For the text-containing cell, return its midpoint in [x, y] coordinate format. 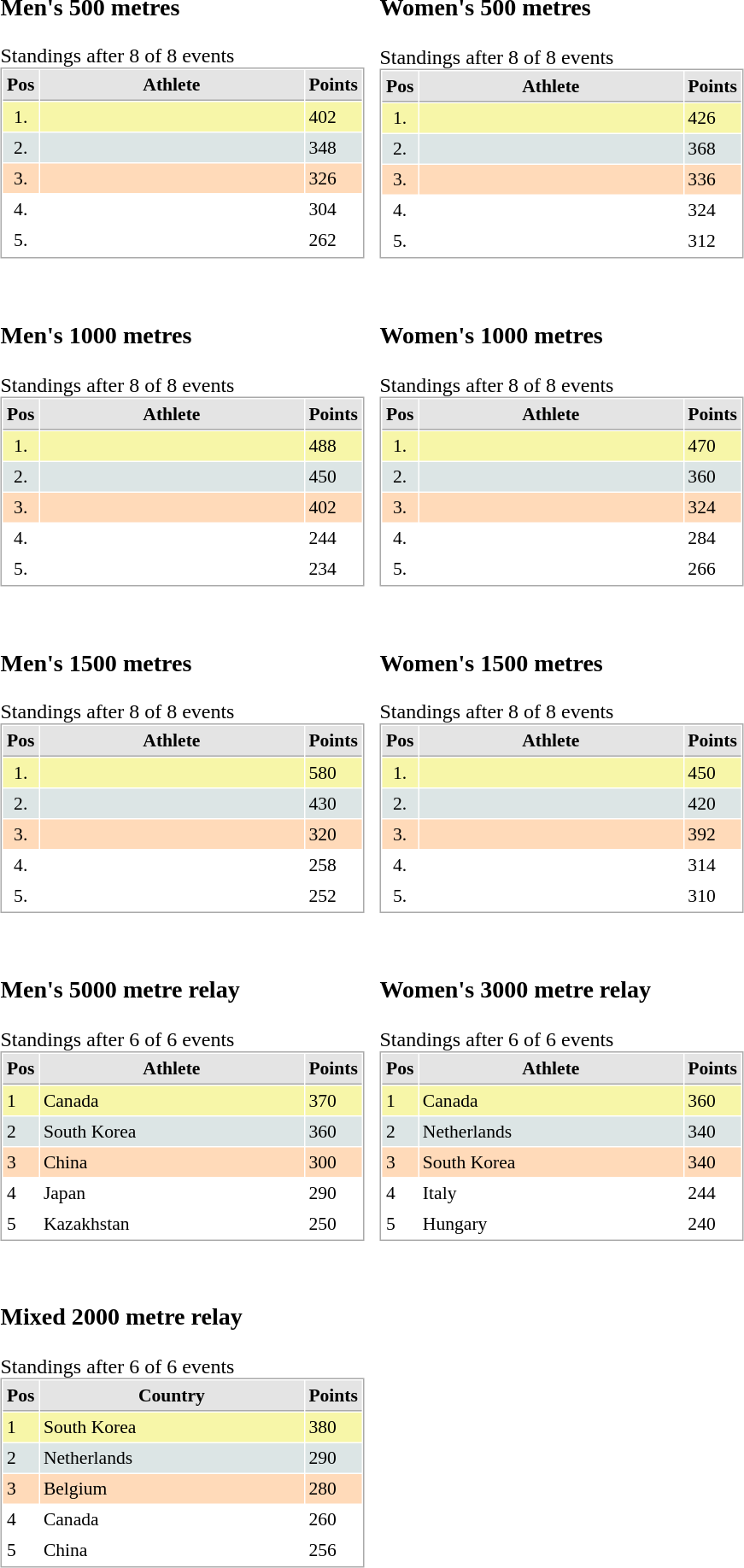
260 [333, 1519]
284 [712, 538]
310 [712, 896]
392 [712, 834]
256 [333, 1550]
Italy [550, 1192]
Kazakhstan [171, 1223]
336 [712, 179]
488 [333, 446]
252 [333, 896]
430 [333, 804]
258 [333, 865]
348 [333, 148]
326 [333, 178]
314 [712, 865]
Hungary [550, 1223]
304 [333, 209]
320 [333, 834]
Country [171, 1396]
420 [712, 804]
Japan [171, 1192]
580 [333, 773]
240 [712, 1223]
250 [333, 1223]
368 [712, 149]
312 [712, 241]
234 [333, 569]
Belgium [171, 1489]
370 [333, 1100]
280 [333, 1489]
262 [333, 240]
300 [333, 1161]
470 [712, 446]
380 [333, 1427]
426 [712, 118]
266 [712, 569]
